Provide the [X, Y] coordinate of the cell's center where the given text is located.  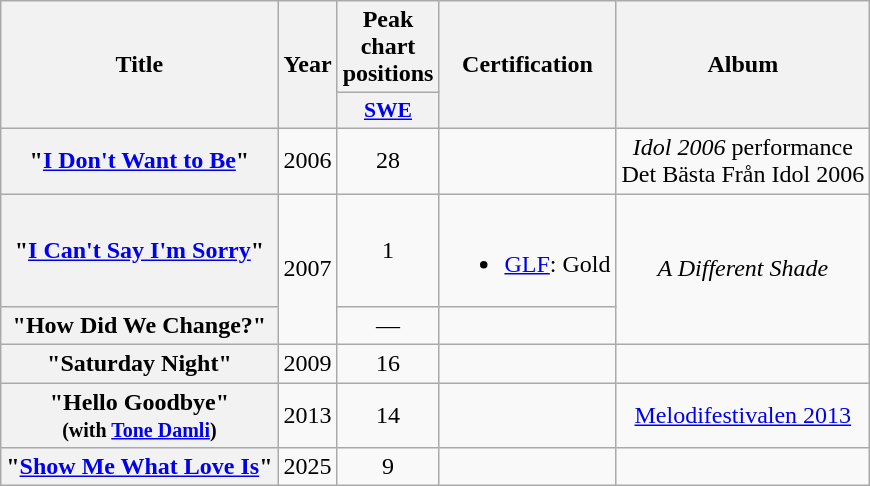
"How Did We Change?" [140, 326]
14 [388, 416]
2006 [308, 160]
GLF: Gold [528, 250]
Melodifestivalen 2013 [743, 416]
2013 [308, 416]
"Saturday Night" [140, 364]
"I Don't Want to Be" [140, 160]
Year [308, 65]
Peak chart positions [388, 47]
A Different Shade [743, 270]
28 [388, 160]
Certification [528, 65]
— [388, 326]
Idol 2006 performance Det Bästa Från Idol 2006 [743, 160]
9 [388, 467]
SWE [388, 111]
16 [388, 364]
Album [743, 65]
"Show Me What Love Is" [140, 467]
2009 [308, 364]
1 [388, 250]
"I Can't Say I'm Sorry" [140, 250]
Title [140, 65]
2025 [308, 467]
2007 [308, 270]
"Hello Goodbye" (with Tone Damli) [140, 416]
